Return the (x, y) coordinate for the center point of the cell that contains the specified text.  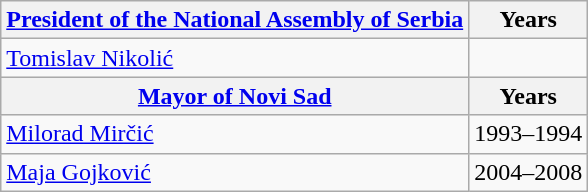
Mayor of Novi Sad (235, 96)
President of the National Assembly of Serbia (235, 20)
Milorad Mirčić (235, 134)
2004–2008 (528, 172)
Tomislav Nikolić (235, 58)
1993–1994 (528, 134)
Maja Gojković (235, 172)
